Find where the given text appears and provide that cell's center as [X, Y] coordinate. 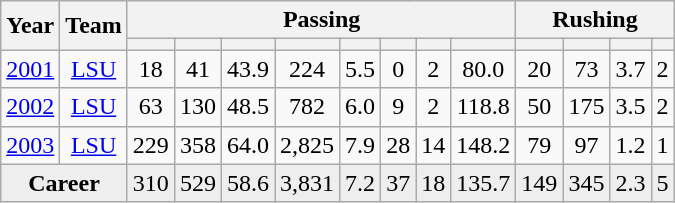
43.9 [248, 69]
Year [30, 26]
2001 [30, 69]
0 [398, 69]
28 [398, 145]
118.8 [484, 107]
58.6 [248, 183]
345 [586, 183]
310 [150, 183]
7.9 [360, 145]
782 [308, 107]
1 [662, 145]
73 [586, 69]
3,831 [308, 183]
2003 [30, 145]
6.0 [360, 107]
63 [150, 107]
224 [308, 69]
3.5 [630, 107]
64.0 [248, 145]
97 [586, 145]
2002 [30, 107]
529 [198, 183]
2.3 [630, 183]
7.2 [360, 183]
48.5 [248, 107]
Career [64, 183]
20 [540, 69]
79 [540, 145]
2,825 [308, 145]
14 [434, 145]
229 [150, 145]
Team [94, 26]
5 [662, 183]
358 [198, 145]
80.0 [484, 69]
Rushing [595, 20]
9 [398, 107]
148.2 [484, 145]
50 [540, 107]
130 [198, 107]
175 [586, 107]
37 [398, 183]
135.7 [484, 183]
149 [540, 183]
3.7 [630, 69]
Passing [321, 20]
1.2 [630, 145]
41 [198, 69]
5.5 [360, 69]
